Find where the given text appears and provide that cell's center as [x, y] coordinate. 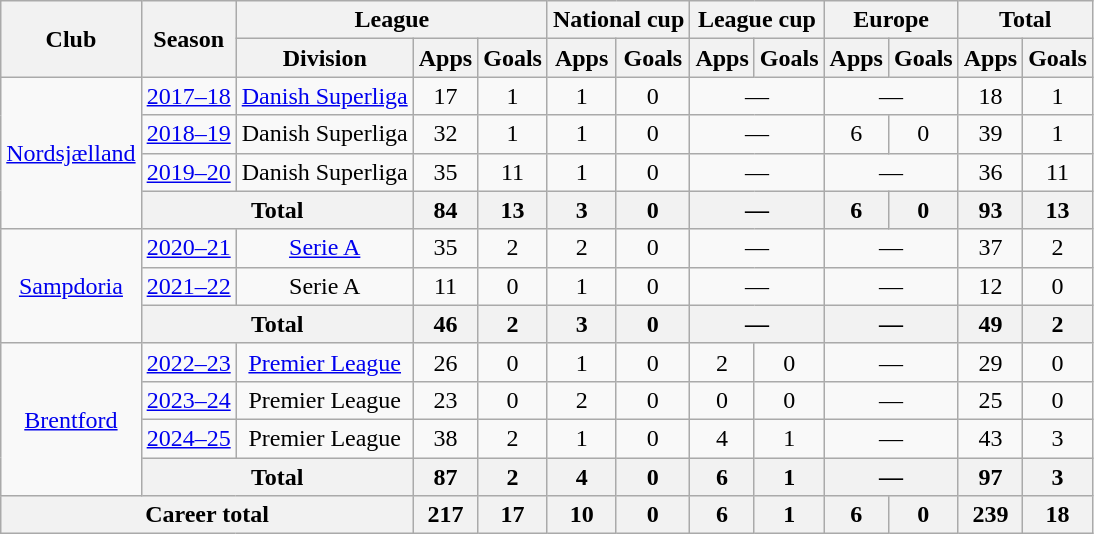
National cup [618, 20]
Europe [891, 20]
43 [990, 438]
217 [445, 515]
2022–23 [188, 362]
46 [445, 324]
10 [581, 515]
84 [445, 210]
2023–24 [188, 400]
12 [990, 286]
2018–19 [188, 134]
49 [990, 324]
Club [71, 39]
23 [445, 400]
2021–22 [188, 286]
37 [990, 248]
87 [445, 477]
League cup [757, 20]
Brentford [71, 419]
Sampdoria [71, 286]
93 [990, 210]
38 [445, 438]
Nordsjælland [71, 153]
39 [990, 134]
97 [990, 477]
2019–20 [188, 172]
2020–21 [188, 248]
2024–25 [188, 438]
2017–18 [188, 96]
25 [990, 400]
Career total [207, 515]
32 [445, 134]
26 [445, 362]
29 [990, 362]
Season [188, 39]
36 [990, 172]
League [392, 20]
Division [324, 58]
239 [990, 515]
